Scan for the cell matching the given text and deliver its [X, Y] coordinate at center. 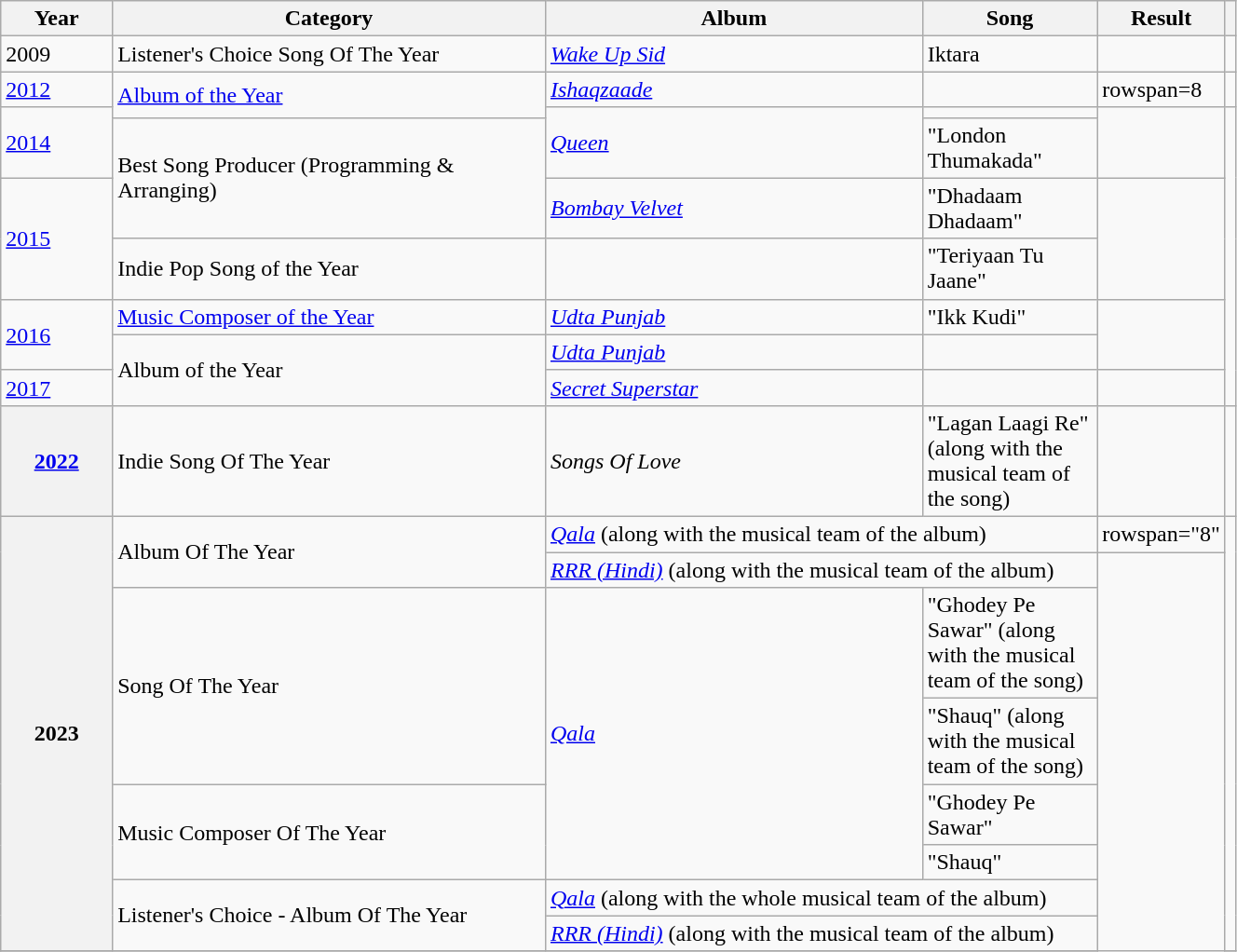
2016 [57, 334]
Qala (along with the whole musical team of the album) [821, 898]
"Dhadaam Dhadaam" [1010, 209]
2022 [57, 460]
"Shauq" [1010, 863]
Ishaqzaade [734, 89]
"London Thumakada" [1010, 147]
Secret Superstar [734, 388]
Result [1162, 19]
Album [734, 19]
Wake Up Sid [734, 54]
Music Composer Of The Year [330, 833]
"Ghodey Pe Sawar" (along with the musical team of the song) [1010, 643]
Year [57, 19]
Indie Song Of The Year [330, 460]
2012 [57, 89]
"Ghodey Pe Sawar" [1010, 814]
Music Composer of the Year [330, 317]
Listener's Choice Song Of The Year [330, 54]
2015 [57, 238]
Bombay Velvet [734, 209]
Qala [734, 734]
"Ikk Kudi" [1010, 317]
Queen [734, 143]
Song Of The Year [330, 686]
Album Of The Year [330, 551]
rowspan="8" [1162, 534]
Category [330, 19]
2023 [57, 733]
"Shauq" (along with the musical team of the song) [1010, 741]
"Lagan Laagi Re" (along with the musical team of the song) [1010, 460]
Listener's Choice - Album Of The Year [330, 916]
Song [1010, 19]
Songs Of Love [734, 460]
2014 [57, 143]
rowspan=8 [1162, 89]
Iktara [1010, 54]
2009 [57, 54]
Qala (along with the musical team of the album) [821, 534]
Indie Pop Song of the Year [330, 268]
2017 [57, 388]
Best Song Producer (Programming & Arranging) [330, 178]
"Teriyaan Tu Jaane" [1010, 268]
